Find where the given text appears and provide that cell's center as (X, Y) coordinate. 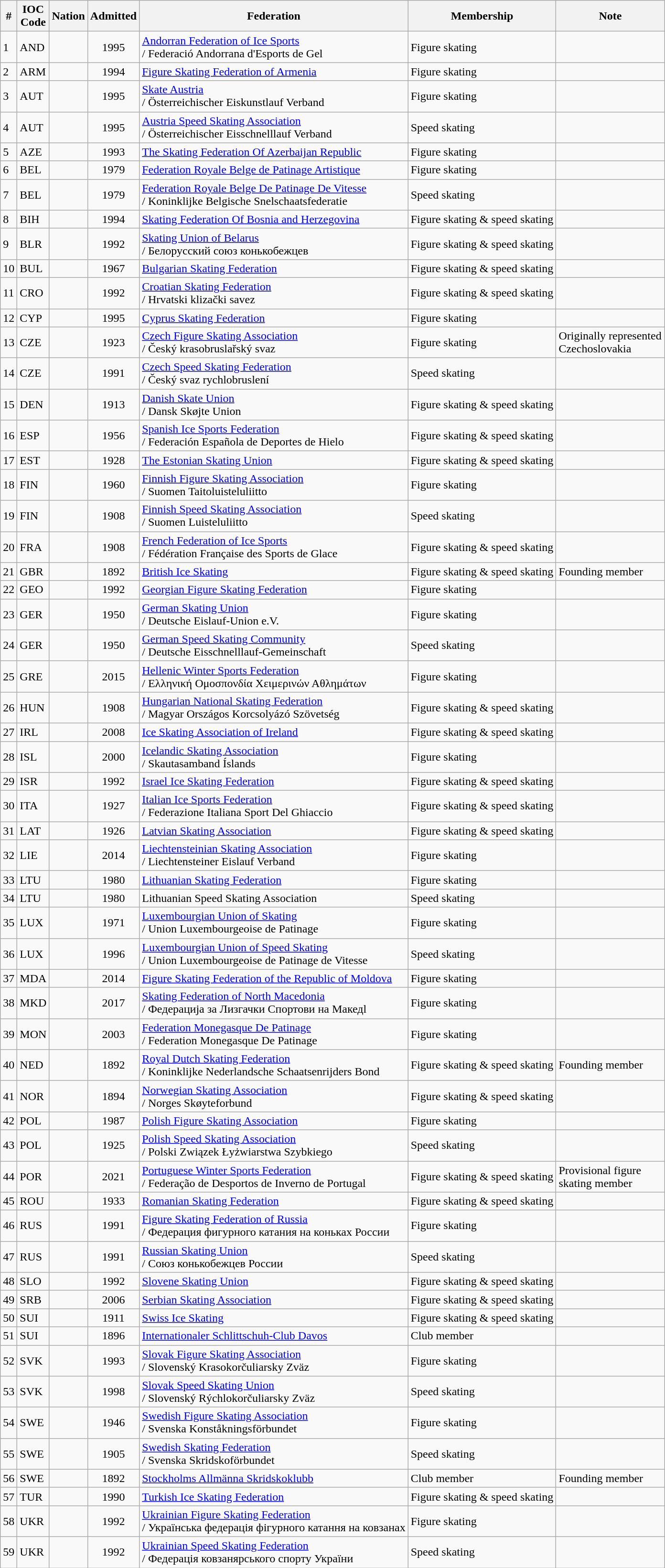
1956 (113, 435)
54 (9, 1423)
Portuguese Winter Sports Federation / Federação de Desportos de Inverno de Portugal (274, 1176)
47 (9, 1257)
Andorran Federation of Ice Sports / Federació Andorrana d'Esports de Gel (274, 47)
ISL (33, 756)
Originally represented Czechoslovakia (611, 343)
41 (9, 1096)
Note (611, 16)
# (9, 16)
21 (9, 572)
30 (9, 806)
1926 (113, 831)
5 (9, 152)
2 (9, 72)
2021 (113, 1176)
14 (9, 373)
3 (9, 96)
TUR (33, 1496)
Romanian Skating Federation (274, 1201)
2000 (113, 756)
Slovak Speed Skating Union / Slovenský Rýchlokorčuliarsky Zväz (274, 1391)
Federation Royale Belge de Patinage Artistique (274, 170)
Turkish Ice Skating Federation (274, 1496)
Skating Union of Belarus / Белорусский союз конькобежцев (274, 244)
2015 (113, 676)
POR (33, 1176)
British Ice Skating (274, 572)
Cyprus Skating Federation (274, 318)
Nation (68, 16)
LIE (33, 856)
53 (9, 1391)
1971 (113, 922)
28 (9, 756)
50 (9, 1318)
Federation Royale Belge De Patinage De Vitesse / Koninklijke Belgische Snelschaatsfederatie (274, 195)
GBR (33, 572)
EST (33, 460)
56 (9, 1478)
Admitted (113, 16)
Bulgarian Skating Federation (274, 268)
57 (9, 1496)
Federation Monegasque De Patinage / Federation Monegasque De Patinage (274, 1034)
AND (33, 47)
22 (9, 590)
The Skating Federation Of Azerbaijan Republic (274, 152)
1967 (113, 268)
BIH (33, 219)
Figure Skating Federation of Armenia (274, 72)
Ukrainian Speed Skating Federation / Федерація ковзанярського спорту України (274, 1552)
Hellenic Winter Sports Federation / Ελληνική Ομοσπονδία Xειμερινών Αθλημάτων (274, 676)
Slovene Skating Union (274, 1282)
HUN (33, 708)
Luxembourgian Union of Skating / Union Luxembourgeoise de Patinage (274, 922)
36 (9, 954)
2017 (113, 1003)
12 (9, 318)
42 (9, 1121)
9 (9, 244)
Danish Skate Union / Dansk Skøjte Union (274, 405)
45 (9, 1201)
Polish Figure Skating Association (274, 1121)
IRL (33, 732)
1996 (113, 954)
1927 (113, 806)
NOR (33, 1096)
15 (9, 405)
Austria Speed Skating Association / Österreichischer Eisschnelllauf Verband (274, 127)
ITA (33, 806)
1911 (113, 1318)
Slovak Figure Skating Association / Slovenský Krasokorčuliarsky Zväz (274, 1361)
40 (9, 1065)
1990 (113, 1496)
1946 (113, 1423)
Serbian Skating Association (274, 1300)
19 (9, 516)
GRE (33, 676)
10 (9, 268)
37 (9, 978)
1960 (113, 485)
26 (9, 708)
Ukrainian Figure Skating Federation / Українська федерація фігурного катання на ковзанах (274, 1521)
AZE (33, 152)
1913 (113, 405)
51 (9, 1336)
Finnish Figure Skating Association / Suomen Taitoluisteluliitto (274, 485)
Ice Skating Association of Ireland (274, 732)
French Federation of Ice Sports / Fédération Française des Sports de Glace (274, 547)
2003 (113, 1034)
Luxembourgian Union of Speed Skating / Union Luxembourgeoise de Patinage de Vitesse (274, 954)
Federation (274, 16)
35 (9, 922)
MDA (33, 978)
1896 (113, 1336)
LAT (33, 831)
1998 (113, 1391)
Israel Ice Skating Federation (274, 782)
1933 (113, 1201)
24 (9, 646)
Finnish Speed Skating Association / Suomen Luisteluliitto (274, 516)
4 (9, 127)
ROU (33, 1201)
MON (33, 1034)
39 (9, 1034)
16 (9, 435)
Russian Skating Union / Союз конькобежцев России (274, 1257)
Stockholms Allmänna Skridskoklubb (274, 1478)
IOC Code (33, 16)
Skating Federation of North Macedonia / Федерација за Лизгачки Спортови на Македl (274, 1003)
SLO (33, 1282)
Latvian Skating Association (274, 831)
CYP (33, 318)
55 (9, 1453)
Internationaler Schlittschuh-Club Davos (274, 1336)
44 (9, 1176)
18 (9, 485)
Figure Skating Federation of Russia / Федерация фигурного катания на коньках России (274, 1226)
The Estonian Skating Union (274, 460)
58 (9, 1521)
Lithuanian Skating Federation (274, 880)
23 (9, 614)
Figure Skating Federation of the Republic of Moldova (274, 978)
Georgian Figure Skating Federation (274, 590)
Liechtensteinian Skating Association / Liechtensteiner Eislauf Verband (274, 856)
German Skating Union / Deutsche Eislauf-Union e.V. (274, 614)
Polish Speed Skating Association / Polski Związek Łyżwiarstwa Szybkiego (274, 1145)
1928 (113, 460)
Spanish Ice Sports Federation / Federación Española de Deportes de Hielo (274, 435)
29 (9, 782)
1925 (113, 1145)
ISR (33, 782)
59 (9, 1552)
FRA (33, 547)
CRO (33, 293)
Skate Austria / Österreichischer Eiskunstlauf Verband (274, 96)
Norwegian Skating Association / Norges Skøyteforbund (274, 1096)
Skating Federation Of Bosnia and Herzegovina (274, 219)
Czech Figure Skating Association / Český krasobruslařský svaz (274, 343)
52 (9, 1361)
27 (9, 732)
Lithuanian Speed Skating Association (274, 898)
NED (33, 1065)
Membership (482, 16)
33 (9, 880)
7 (9, 195)
Hungarian National Skating Federation / Magyar Országos Korcsolyázó Szövetség (274, 708)
1987 (113, 1121)
Swiss Ice Skating (274, 1318)
25 (9, 676)
46 (9, 1226)
2008 (113, 732)
MKD (33, 1003)
2006 (113, 1300)
1 (9, 47)
Swedish Skating Federation / Svenska Skridskoförbundet (274, 1453)
German Speed Skating Community / Deutsche Eisschnelllauf-Gemeinschaft (274, 646)
BUL (33, 268)
38 (9, 1003)
20 (9, 547)
Swedish Figure Skating Association / Svenska Konståkningsförbundet (274, 1423)
6 (9, 170)
48 (9, 1282)
11 (9, 293)
Provisional figure skating member (611, 1176)
13 (9, 343)
1905 (113, 1453)
Icelandic Skating Association / Skautasamband Íslands (274, 756)
Royal Dutch Skating Federation / Koninklijke Nederlandsche Schaatsenrijders Bond (274, 1065)
DEN (33, 405)
17 (9, 460)
ARM (33, 72)
Czech Speed Skating Federation / Český svaz rychlobruslení (274, 373)
ESP (33, 435)
GEO (33, 590)
32 (9, 856)
8 (9, 219)
Croatian Skating Federation / Hrvatski klizački savez (274, 293)
SRB (33, 1300)
BLR (33, 244)
49 (9, 1300)
43 (9, 1145)
31 (9, 831)
34 (9, 898)
1894 (113, 1096)
Italian Ice Sports Federation / Federazione Italiana Sport Del Ghiaccio (274, 806)
1923 (113, 343)
